Identify which cell holds the provided text, then report its (x, y) central coordinate. 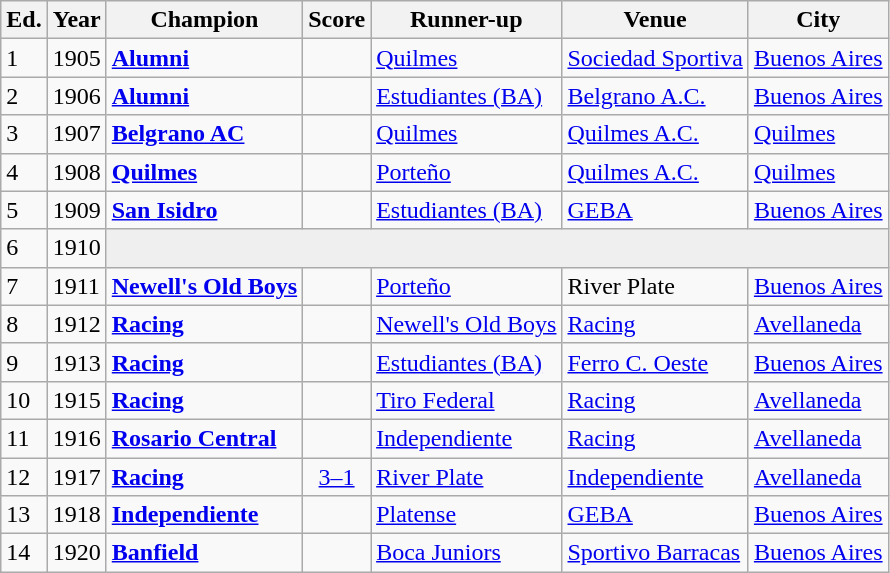
Banfield (204, 553)
1911 (76, 286)
1917 (76, 477)
Belgrano A.C. (655, 96)
5 (24, 210)
Year (76, 20)
3 (24, 134)
Score (337, 20)
1907 (76, 134)
7 (24, 286)
Belgrano AC (204, 134)
1908 (76, 172)
Sociedad Sportiva (655, 58)
1 (24, 58)
8 (24, 324)
10 (24, 400)
2 (24, 96)
Ed. (24, 20)
6 (24, 248)
1906 (76, 96)
4 (24, 172)
City (818, 20)
1905 (76, 58)
San Isidro (204, 210)
Rosario Central (204, 438)
Tiro Federal (466, 400)
9 (24, 362)
1918 (76, 515)
1916 (76, 438)
Champion (204, 20)
Sportivo Barracas (655, 553)
1912 (76, 324)
3–1 (337, 477)
Venue (655, 20)
13 (24, 515)
11 (24, 438)
1913 (76, 362)
Platense (466, 515)
1910 (76, 248)
Runner-up (466, 20)
14 (24, 553)
1920 (76, 553)
12 (24, 477)
Boca Juniors (466, 553)
Ferro C. Oeste (655, 362)
1915 (76, 400)
1909 (76, 210)
